Locate the cell with the specified text and output its (x, y) center coordinate. 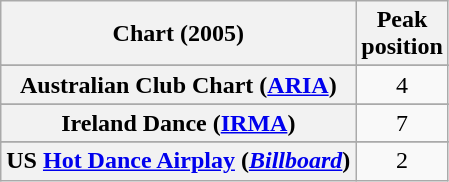
Peakposition (402, 34)
US Hot Dance Airplay (Billboard) (178, 161)
2 (402, 161)
7 (402, 123)
4 (402, 85)
Australian Club Chart (ARIA) (178, 85)
Chart (2005) (178, 34)
Ireland Dance (IRMA) (178, 123)
